Identify which cell holds the provided text, then report its (X, Y) central coordinate. 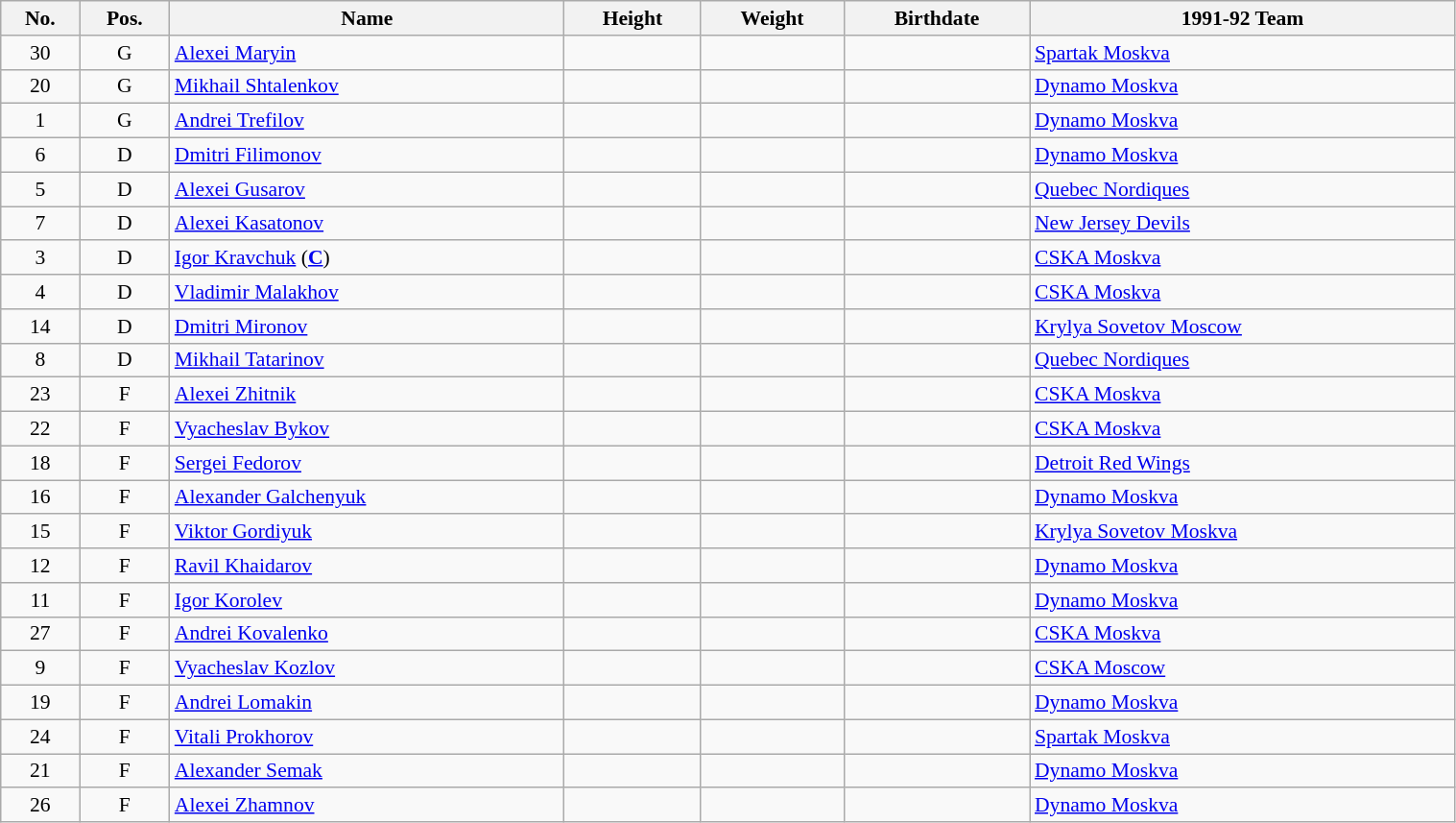
Krylya Sovetov Moscow (1242, 327)
Detroit Red Wings (1242, 463)
22 (40, 429)
Pos. (125, 18)
6 (40, 156)
7 (40, 224)
20 (40, 86)
24 (40, 737)
Alexei Kasatonov (367, 224)
15 (40, 532)
Ravil Khaidarov (367, 566)
Krylya Sovetov Moskva (1242, 532)
Birthdate (937, 18)
Height (633, 18)
No. (40, 18)
Weight (772, 18)
Igor Kravchuk (C) (367, 258)
Andrei Kovalenko (367, 634)
Alexei Zhamnov (367, 806)
21 (40, 771)
Alexei Gusarov (367, 189)
Alexei Zhitnik (367, 395)
Viktor Gordiyuk (367, 532)
Name (367, 18)
Alexander Galchenyuk (367, 497)
19 (40, 703)
14 (40, 327)
Vladimir Malakhov (367, 292)
16 (40, 497)
Alexander Semak (367, 771)
New Jersey Devils (1242, 224)
18 (40, 463)
Vitali Prokhorov (367, 737)
27 (40, 634)
8 (40, 360)
1991-92 Team (1242, 18)
30 (40, 53)
Mikhail Tatarinov (367, 360)
Vyacheslav Bykov (367, 429)
Andrei Trefilov (367, 121)
Mikhail Shtalenkov (367, 86)
Vyacheslav Kozlov (367, 668)
Igor Korolev (367, 600)
4 (40, 292)
12 (40, 566)
Andrei Lomakin (367, 703)
Dmitri Mironov (367, 327)
26 (40, 806)
3 (40, 258)
23 (40, 395)
11 (40, 600)
CSKA Moscow (1242, 668)
Dmitri Filimonov (367, 156)
5 (40, 189)
1 (40, 121)
Alexei Maryin (367, 53)
Sergei Fedorov (367, 463)
9 (40, 668)
